For the text-containing cell, return its midpoint in [x, y] coordinate format. 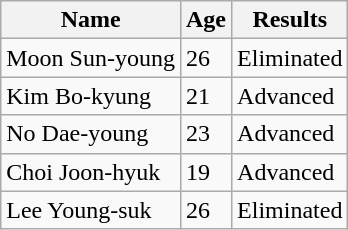
19 [206, 172]
23 [206, 134]
Age [206, 20]
Results [290, 20]
Moon Sun-young [91, 58]
Name [91, 20]
Lee Young-suk [91, 210]
No Dae-young [91, 134]
Kim Bo-kyung [91, 96]
Choi Joon-hyuk [91, 172]
21 [206, 96]
